Capture the cell that displays the provided text and extract its [x, y] central coordinate. 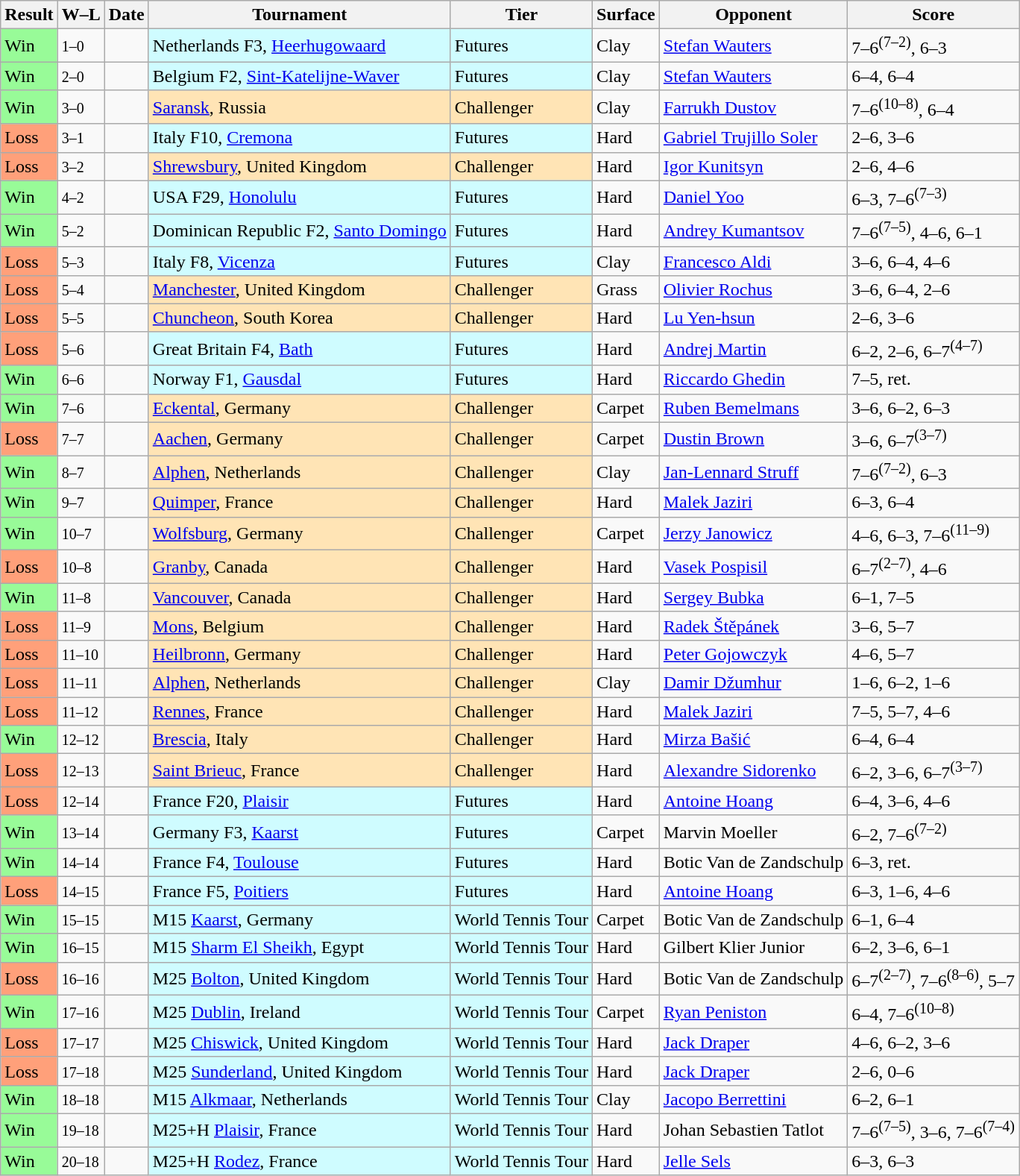
6–2, 2–6, 6–7(4–7) [934, 349]
10–7 [81, 534]
Sergey Bubka [753, 597]
6–6 [81, 380]
Italy F10, Cremona [300, 138]
Italy F8, Vicenza [300, 261]
3–2 [81, 166]
Opponent [753, 15]
Grass [626, 289]
12–13 [81, 771]
12–14 [81, 801]
8–7 [81, 473]
Radek Štěpánek [753, 626]
Heilbronn, Germany [300, 654]
4–6, 6–2, 3–6 [934, 1043]
3–6, 6–4, 4–6 [934, 261]
6–4, 7–6(10–8) [934, 1013]
Ruben Bemelmans [753, 408]
1–0 [81, 46]
Result [29, 15]
M25 Bolton, United Kingdom [300, 978]
Granby, Canada [300, 567]
Saransk, Russia [300, 107]
Alexandre Sidorenko [753, 771]
Germany F3, Kaarst [300, 832]
Mons, Belgium [300, 626]
Shrewsbury, United Kingdom [300, 166]
Ryan Peniston [753, 1013]
11–12 [81, 711]
Dominican Republic F2, Santo Domingo [300, 231]
2–0 [81, 76]
19–18 [81, 1131]
6–7(2–7), 7–6(8–6), 5–7 [934, 978]
Daniel Yoo [753, 197]
Date [127, 15]
Gilbert Klier Junior [753, 948]
Vancouver, Canada [300, 597]
Johan Sebastien Tatlot [753, 1131]
17–18 [81, 1071]
9–7 [81, 503]
4–6, 5–7 [934, 654]
Surface [626, 15]
Lu Yen-hsun [753, 318]
14–15 [81, 891]
Marvin Moeller [753, 832]
Riccardo Ghedin [753, 380]
Vasek Pospisil [753, 567]
16–16 [81, 978]
France F20, Plaisir [300, 801]
7–6(10–8), 6–4 [934, 107]
Wolfsburg, Germany [300, 534]
Great Britain F4, Bath [300, 349]
6–7(2–7), 4–6 [934, 567]
Jan-Lennard Struff [753, 473]
Francesco Aldi [753, 261]
Igor Kunitsyn [753, 166]
3–6, 6–2, 6–3 [934, 408]
6–2, 3–6, 6–1 [934, 948]
Gabriel Trujillo Soler [753, 138]
Norway F1, Gausdal [300, 380]
Belgium F2, Sint-Katelijne-Waver [300, 76]
15–15 [81, 919]
Quimper, France [300, 503]
6–2, 6–1 [934, 1099]
5–3 [81, 261]
Chuncheon, South Korea [300, 318]
11–9 [81, 626]
20–18 [81, 1161]
11–11 [81, 683]
6–3, 7–6(7–3) [934, 197]
6–3, 1–6, 4–6 [934, 891]
Rennes, France [300, 711]
5–2 [81, 231]
M25 Chiswick, United Kingdom [300, 1043]
M15 Sharm El Sheikh, Egypt [300, 948]
6–1, 6–4 [934, 919]
14–14 [81, 863]
7–5, ret. [934, 380]
16–15 [81, 948]
7–6(7–5), 4–6, 6–1 [934, 231]
18–18 [81, 1099]
13–14 [81, 832]
4–2 [81, 197]
2–6, 0–6 [934, 1071]
6–1, 7–5 [934, 597]
3–6, 6–7(3–7) [934, 438]
Mirza Bašić [753, 740]
M15 Kaarst, Germany [300, 919]
M25+H Plaisir, France [300, 1131]
3–1 [81, 138]
M25+H Rodez, France [300, 1161]
Eckental, Germany [300, 408]
5–4 [81, 289]
6–2, 7–6(7–2) [934, 832]
7–6(7–5), 3–6, 7–6(7–4) [934, 1131]
Aachen, Germany [300, 438]
6–3, ret. [934, 863]
7–5, 5–7, 4–6 [934, 711]
M15 Alkmaar, Netherlands [300, 1099]
M25 Dublin, Ireland [300, 1013]
Jelle Sels [753, 1161]
6–3, 6–3 [934, 1161]
6–4, 3–6, 4–6 [934, 801]
Manchester, United Kingdom [300, 289]
Jerzy Janowicz [753, 534]
10–8 [81, 567]
USA F29, Honolulu [300, 197]
12–12 [81, 740]
4–6, 6–3, 7–6(11–9) [934, 534]
Saint Brieuc, France [300, 771]
W–L [81, 15]
France F5, Poitiers [300, 891]
Farrukh Dustov [753, 107]
Andrey Kumantsov [753, 231]
3–6, 5–7 [934, 626]
6–2, 3–6, 6–7(3–7) [934, 771]
Tournament [300, 15]
5–5 [81, 318]
11–8 [81, 597]
Peter Gojowczyk [753, 654]
Dustin Brown [753, 438]
5–6 [81, 349]
Tier [521, 15]
17–17 [81, 1043]
France F4, Toulouse [300, 863]
Damir Džumhur [753, 683]
7–6 [81, 408]
Olivier Rochus [753, 289]
Jacopo Berrettini [753, 1099]
17–16 [81, 1013]
6–3, 6–4 [934, 503]
Netherlands F3, Heerhugowaard [300, 46]
Andrej Martin [753, 349]
2–6, 4–6 [934, 166]
11–10 [81, 654]
M25 Sunderland, United Kingdom [300, 1071]
3–6, 6–4, 2–6 [934, 289]
Score [934, 15]
3–0 [81, 107]
7–7 [81, 438]
Brescia, Italy [300, 740]
1–6, 6–2, 1–6 [934, 683]
